Extract the [X, Y] coordinate from the center of the cell holding the provided text.  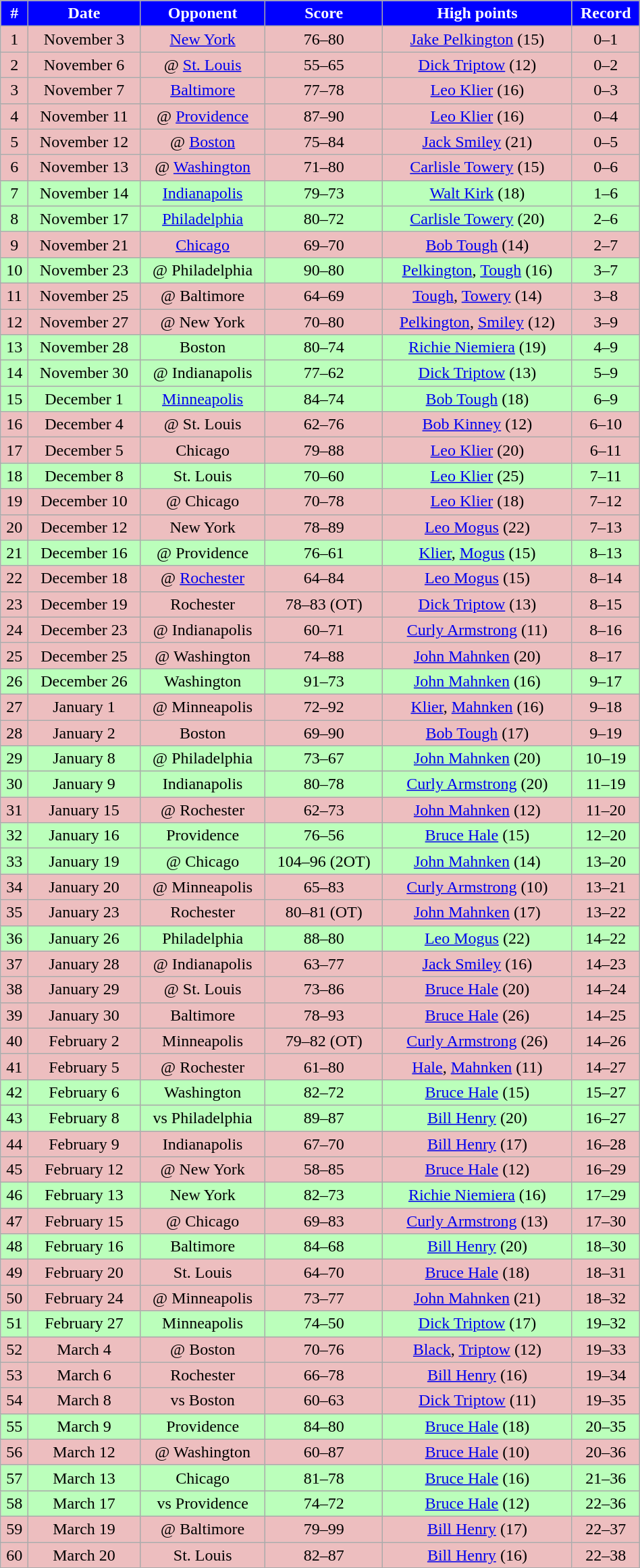
58 [15, 1503]
6 [15, 167]
19–32 [606, 1324]
15 [15, 399]
16–28 [606, 1144]
January 8 [84, 759]
December 4 [84, 425]
2 [15, 65]
November 23 [84, 270]
2–7 [606, 244]
70–60 [324, 476]
69–70 [324, 244]
Bruce Hale (16) [477, 1478]
64–84 [324, 578]
March 9 [84, 1426]
13 [15, 348]
54 [15, 1401]
6–10 [606, 425]
37 [15, 964]
Pelkington, Smiley (12) [477, 322]
56 [15, 1452]
3–9 [606, 322]
January 28 [84, 964]
18–30 [606, 1247]
November 25 [84, 296]
January 19 [84, 861]
February 5 [84, 1066]
1 [15, 39]
76–80 [324, 39]
14–26 [606, 1041]
81–78 [324, 1478]
19–33 [606, 1349]
17 [15, 450]
6–9 [606, 399]
February 9 [84, 1144]
8–14 [606, 578]
30 [15, 784]
Curly Armstrong (20) [477, 784]
7–12 [606, 502]
Leo Klier (18) [477, 502]
November 6 [84, 65]
74–88 [324, 655]
4 [15, 116]
Date [84, 13]
7–11 [606, 476]
December 19 [84, 604]
November 14 [84, 193]
76–61 [324, 553]
38 [15, 990]
March 6 [84, 1375]
December 5 [84, 450]
4–9 [606, 348]
80–78 [324, 784]
Pelkington, Tough (16) [477, 270]
22 [15, 578]
March 13 [84, 1478]
69–90 [324, 732]
February 8 [84, 1118]
74–72 [324, 1503]
21–36 [606, 1478]
Jack Smiley (21) [477, 142]
16–27 [606, 1118]
5 [15, 142]
Carlisle Towery (15) [477, 167]
78–83 (OT) [324, 604]
Bob Kinney (12) [477, 425]
0–5 [606, 142]
57 [15, 1478]
Curly Armstrong (11) [477, 630]
vs Boston [203, 1401]
Bruce Hale (20) [477, 990]
19–34 [606, 1375]
Richie Niemiera (19) [477, 348]
March 12 [84, 1452]
15–27 [606, 1092]
84–80 [324, 1426]
12–20 [606, 836]
February 6 [84, 1092]
80–81 (OT) [324, 913]
47 [15, 1221]
Bruce Hale (10) [477, 1452]
November 21 [84, 244]
December 10 [84, 502]
December 16 [84, 553]
84–74 [324, 399]
79–82 (OT) [324, 1041]
John Mahnken (16) [477, 681]
91–73 [324, 681]
22–37 [606, 1529]
84–68 [324, 1247]
78–93 [324, 1015]
31 [15, 810]
Bob Tough (17) [477, 732]
19–35 [606, 1401]
69–83 [324, 1221]
59 [15, 1529]
0–3 [606, 90]
17–29 [606, 1195]
78–89 [324, 527]
November 11 [84, 116]
18 [15, 476]
5–9 [606, 373]
63–77 [324, 964]
82–72 [324, 1092]
vs Providence [203, 1503]
11–19 [606, 784]
44 [15, 1144]
Black, Triptow (12) [477, 1349]
Bruce Hale (26) [477, 1015]
3 [15, 90]
88–80 [324, 938]
8–16 [606, 630]
1–6 [606, 193]
Carlisle Towery (20) [477, 219]
23 [15, 604]
18–32 [606, 1298]
73–86 [324, 990]
82–73 [324, 1195]
70–76 [324, 1349]
November 17 [84, 219]
February 15 [84, 1221]
9–17 [606, 681]
14 [15, 373]
9–18 [606, 707]
82–87 [324, 1555]
49 [15, 1272]
18–31 [606, 1272]
Leo Klier (25) [477, 476]
November 13 [84, 167]
64–70 [324, 1272]
Walt Kirk (18) [477, 193]
39 [15, 1015]
Curly Armstrong (13) [477, 1221]
Bob Tough (18) [477, 399]
Klier, Mogus (15) [477, 553]
Dick Triptow (17) [477, 1324]
70–80 [324, 322]
Richie Niemiera (16) [477, 1195]
February 27 [84, 1324]
46 [15, 1195]
January 30 [84, 1015]
2–6 [606, 219]
73–67 [324, 759]
66–78 [324, 1375]
0–6 [606, 167]
65–83 [324, 887]
67–70 [324, 1144]
March 17 [84, 1503]
February 16 [84, 1247]
8–15 [606, 604]
6–11 [606, 450]
November 7 [84, 90]
33 [15, 861]
3–8 [606, 296]
61–80 [324, 1066]
December 23 [84, 630]
104–96 (2OT) [324, 861]
December 8 [84, 476]
35 [15, 913]
13–20 [606, 861]
20 [15, 527]
7–13 [606, 527]
13–21 [606, 887]
71–80 [324, 167]
24 [15, 630]
December 25 [84, 655]
32 [15, 836]
March 8 [84, 1401]
11–20 [606, 810]
50 [15, 1298]
7 [15, 193]
Record [606, 13]
November 3 [84, 39]
58–85 [324, 1170]
22–36 [606, 1503]
January 20 [84, 887]
February 12 [84, 1170]
John Mahnken (12) [477, 810]
Jack Smiley (16) [477, 964]
Klier, Mahnken (16) [477, 707]
55 [15, 1426]
60–71 [324, 630]
29 [15, 759]
March 19 [84, 1529]
14–27 [606, 1066]
vs Philadelphia [203, 1118]
November 12 [84, 142]
Leo Mogus (15) [477, 578]
79–73 [324, 193]
November 27 [84, 322]
8–13 [606, 553]
January 16 [84, 836]
70–78 [324, 502]
74–50 [324, 1324]
53 [15, 1375]
76–56 [324, 836]
14–23 [606, 964]
0–1 [606, 39]
43 [15, 1118]
10–19 [606, 759]
20–35 [606, 1426]
9–19 [606, 732]
Leo Klier (20) [477, 450]
January 23 [84, 913]
John Mahnken (17) [477, 913]
January 1 [84, 707]
26 [15, 681]
11 [15, 296]
17–30 [606, 1221]
December 12 [84, 527]
80–72 [324, 219]
9 [15, 244]
November 28 [84, 348]
41 [15, 1066]
March 4 [84, 1349]
73–77 [324, 1298]
21 [15, 553]
87–90 [324, 116]
64–69 [324, 296]
Jake Pelkington (15) [477, 39]
14–24 [606, 990]
January 9 [84, 784]
Curly Armstrong (26) [477, 1041]
13–22 [606, 913]
Dick Triptow (11) [477, 1401]
Dick Triptow (12) [477, 65]
36 [15, 938]
60–63 [324, 1401]
Opponent [203, 13]
March 20 [84, 1555]
November 30 [84, 373]
January 2 [84, 732]
December 1 [84, 399]
Hale, Mahnken (11) [477, 1066]
45 [15, 1170]
27 [15, 707]
John Mahnken (21) [477, 1298]
Tough, Towery (14) [477, 296]
January 26 [84, 938]
14–22 [606, 938]
February 2 [84, 1041]
February 13 [84, 1195]
55–65 [324, 65]
34 [15, 887]
3–7 [606, 270]
December 26 [84, 681]
79–99 [324, 1529]
February 24 [84, 1298]
8 [15, 219]
John Mahnken (14) [477, 861]
Bob Tough (14) [477, 244]
0–4 [606, 116]
22–38 [606, 1555]
0–2 [606, 65]
75–84 [324, 142]
62–73 [324, 810]
# [15, 13]
62–76 [324, 425]
January 15 [84, 810]
42 [15, 1092]
40 [15, 1041]
10 [15, 270]
16–29 [606, 1170]
14–25 [606, 1015]
72–92 [324, 707]
January 29 [84, 990]
77–62 [324, 373]
77–78 [324, 90]
52 [15, 1349]
High points [477, 13]
48 [15, 1247]
16 [15, 425]
Curly Armstrong (10) [477, 887]
19 [15, 502]
51 [15, 1324]
December 18 [84, 578]
79–88 [324, 450]
60–87 [324, 1452]
25 [15, 655]
12 [15, 322]
20–36 [606, 1452]
60 [15, 1555]
80–74 [324, 348]
28 [15, 732]
February 20 [84, 1272]
8–17 [606, 655]
90–80 [324, 270]
89–87 [324, 1118]
Score [324, 13]
